For the text-containing cell, return its midpoint in (X, Y) coordinate format. 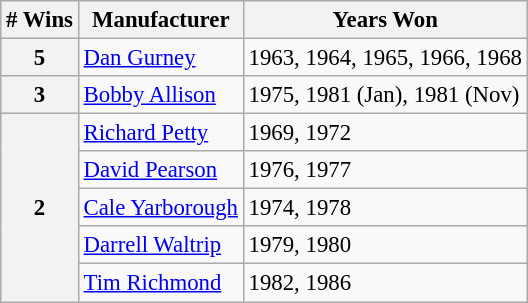
Dan Gurney (160, 58)
1976, 1977 (385, 170)
Richard Petty (160, 133)
1975, 1981 (Jan), 1981 (Nov) (385, 95)
Manufacturer (160, 20)
Cale Yarborough (160, 208)
Bobby Allison (160, 95)
1974, 1978 (385, 208)
1963, 1964, 1965, 1966, 1968 (385, 58)
2 (40, 208)
1969, 1972 (385, 133)
1982, 1986 (385, 283)
3 (40, 95)
Darrell Waltrip (160, 245)
David Pearson (160, 170)
1979, 1980 (385, 245)
# Wins (40, 20)
Years Won (385, 20)
5 (40, 58)
Tim Richmond (160, 283)
